Pinpoint the cell where the given text exists, returning its [X, Y] midpoint coordinate. 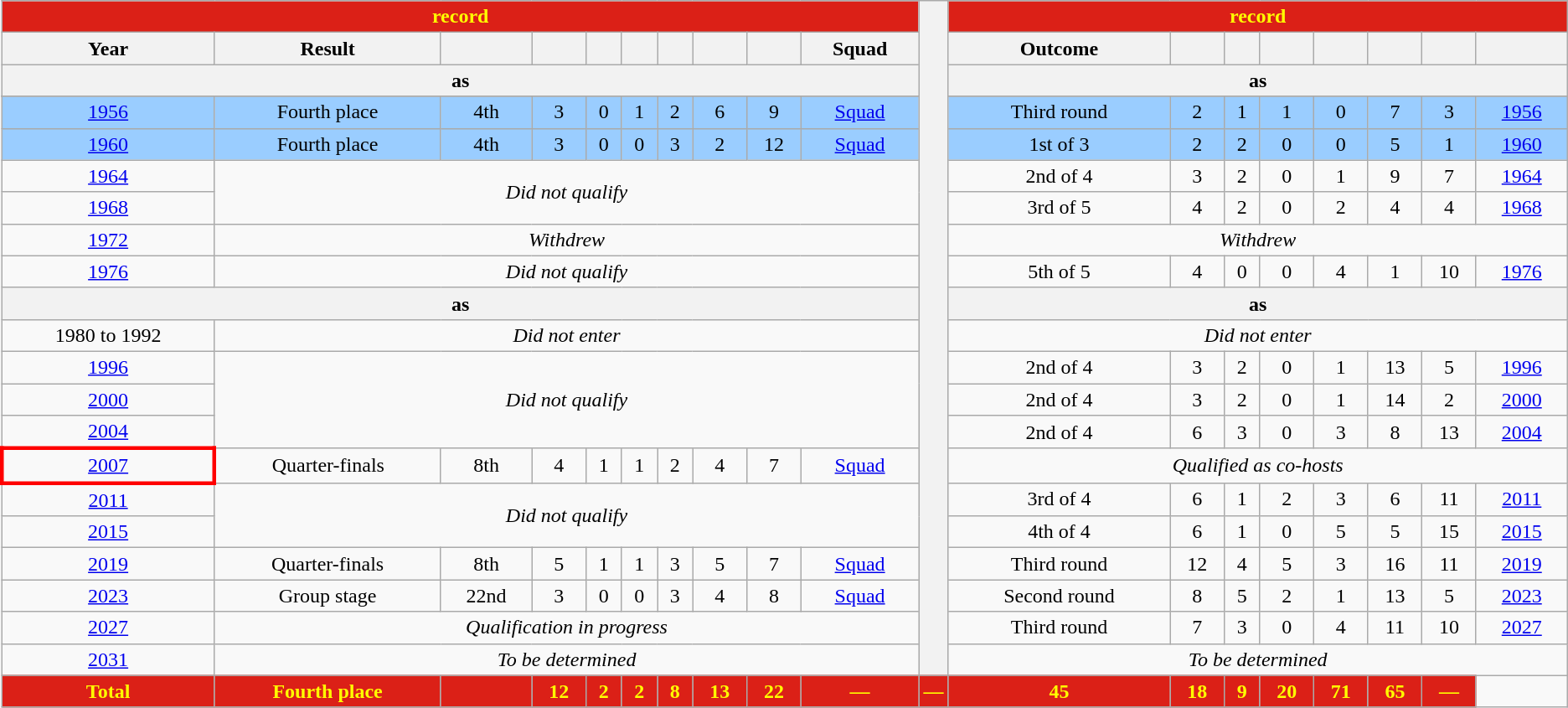
Result [328, 49]
71 [1342, 691]
Outcome [1059, 49]
18 [1198, 691]
3rd of 4 [1059, 499]
4th of 4 [1059, 532]
Qualified as co-hosts [1258, 466]
1st of 3 [1059, 144]
Group stage [328, 596]
14 [1395, 400]
16 [1395, 564]
Qualification in progress [566, 628]
45 [1059, 691]
22 [774, 691]
1980 to 1992 [108, 335]
20 [1287, 691]
Year [108, 49]
65 [1395, 691]
2007 [108, 466]
2031 [108, 659]
1972 [108, 240]
3rd of 5 [1059, 208]
15 [1449, 532]
Total [108, 691]
5th of 5 [1059, 271]
Second round [1059, 596]
22nd [486, 596]
